Search for the cell housing the specified text and yield its [X, Y] center coordinate. 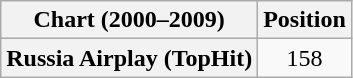
Russia Airplay (TopHit) [130, 58]
Chart (2000–2009) [130, 20]
158 [305, 58]
Position [305, 20]
